Detect which cell encompasses the target text, then output its [X, Y] center coordinate. 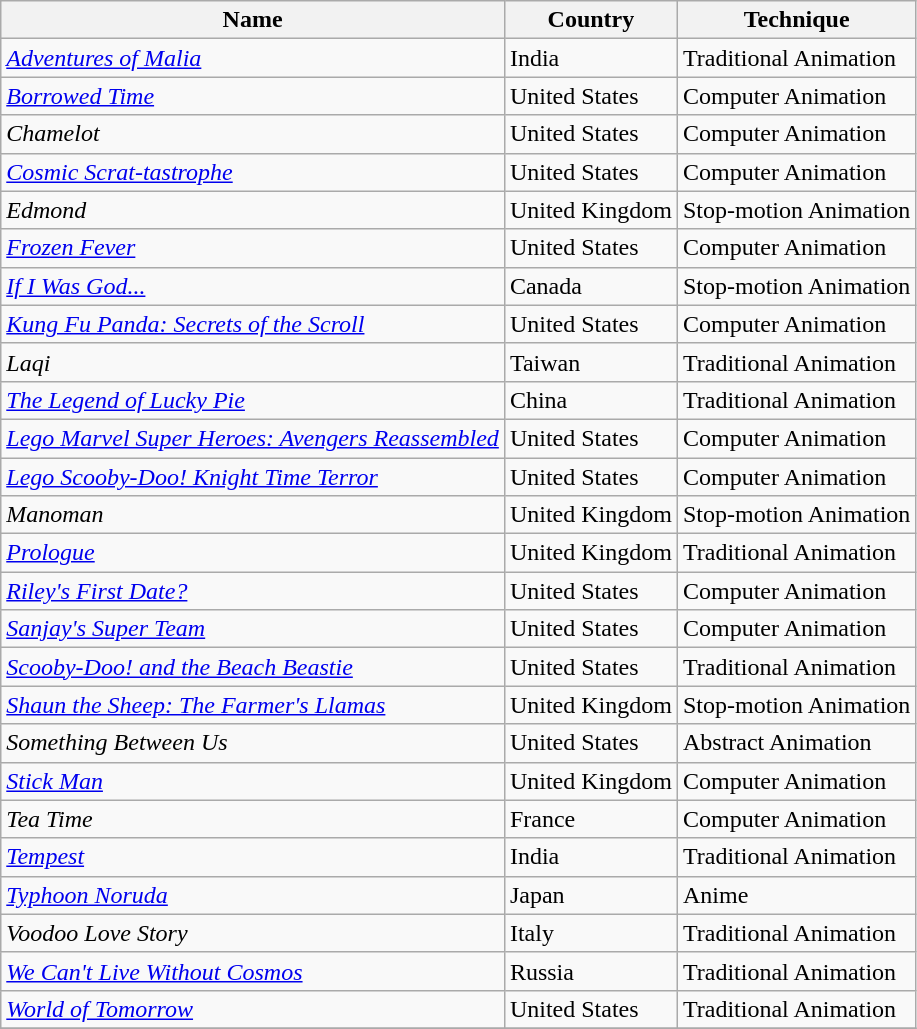
Japan [590, 895]
Lego Scooby-Doo! Knight Time Terror [253, 477]
Adventures of Malia [253, 58]
Cosmic Scrat-tastrophe [253, 172]
China [590, 400]
If I Was God... [253, 286]
Voodoo Love Story [253, 933]
World of Tomorrow [253, 1009]
Canada [590, 286]
Frozen Fever [253, 248]
Russia [590, 971]
Sanjay's Super Team [253, 629]
Technique [796, 20]
Abstract Animation [796, 743]
Typhoon Noruda [253, 895]
Stick Man [253, 781]
Edmond [253, 210]
Kung Fu Panda: Secrets of the Scroll [253, 324]
The Legend of Lucky Pie [253, 400]
Tempest [253, 857]
Name [253, 20]
We Can't Live Without Cosmos [253, 971]
France [590, 819]
Lego Marvel Super Heroes: Avengers Reassembled [253, 438]
Anime [796, 895]
Italy [590, 933]
Country [590, 20]
Taiwan [590, 362]
Borrowed Time [253, 96]
Tea Time [253, 819]
Scooby-Doo! and the Beach Beastie [253, 667]
Prologue [253, 553]
Riley's First Date? [253, 591]
Something Between Us [253, 743]
Shaun the Sheep: The Farmer's Llamas [253, 705]
Chamelot [253, 134]
Laqi [253, 362]
Manoman [253, 515]
